Scan for the cell matching the given text and deliver its [x, y] coordinate at center. 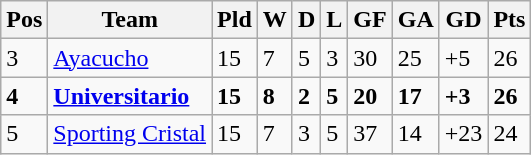
2 [306, 96]
20 [370, 96]
Pos [24, 20]
GD [464, 20]
Ayacucho [130, 58]
D [306, 20]
Sporting Cristal [130, 134]
Pld [235, 20]
4 [24, 96]
24 [510, 134]
Team [130, 20]
+3 [464, 96]
17 [416, 96]
8 [274, 96]
Pts [510, 20]
37 [370, 134]
Universitario [130, 96]
GF [370, 20]
GA [416, 20]
30 [370, 58]
+5 [464, 58]
25 [416, 58]
14 [416, 134]
W [274, 20]
L [334, 20]
+23 [464, 134]
